Provide the [x, y] coordinate of the cell's center where the given text is located.  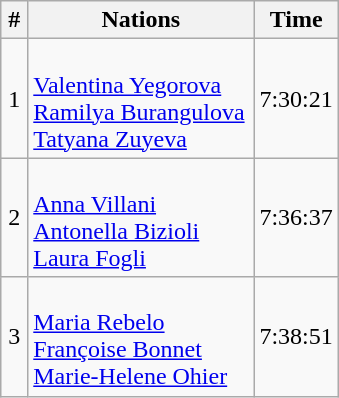
Valentina YegorovaRamilya BurangulovaTatyana Zuyeva [141, 98]
7:38:51 [296, 336]
7:30:21 [296, 98]
Nations [141, 20]
Time [296, 20]
Maria RebeloFrançoise BonnetMarie-Helene Ohier [141, 336]
Anna VillaniAntonella BizioliLaura Fogli [141, 218]
# [14, 20]
1 [14, 98]
3 [14, 336]
7:36:37 [296, 218]
2 [14, 218]
